Search for the cell housing the specified text and yield its [X, Y] center coordinate. 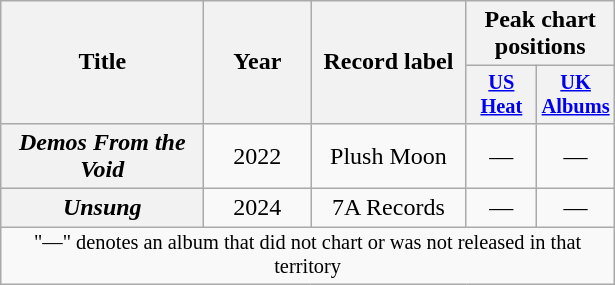
2022 [258, 156]
Record label [388, 62]
Peak chart positions [540, 34]
UK Albums [576, 95]
7A Records [388, 208]
Demos From the Void [102, 156]
Unsung [102, 208]
Year [258, 62]
"—" denotes an album that did not chart or was not released in that territory [308, 256]
Plush Moon [388, 156]
Title [102, 62]
2024 [258, 208]
USHeat [502, 95]
